Capture the cell that displays the provided text and extract its [X, Y] central coordinate. 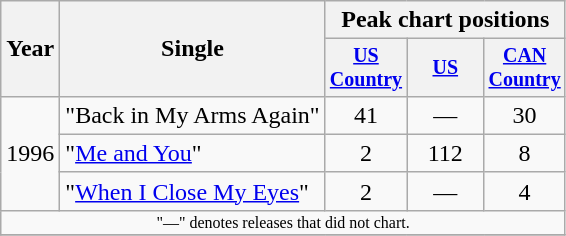
US [446, 68]
"Back in My Arms Again" [192, 115]
CAN Country [525, 68]
Year [30, 49]
30 [525, 115]
Peak chart positions [445, 20]
8 [525, 153]
"Me and You" [192, 153]
"—" denotes releases that did not chart. [284, 222]
4 [525, 191]
"When I Close My Eyes" [192, 191]
Single [192, 49]
41 [366, 115]
US Country [366, 68]
112 [446, 153]
1996 [30, 153]
